Determine the (x, y) coordinate at the center of the cell enclosing the given text.  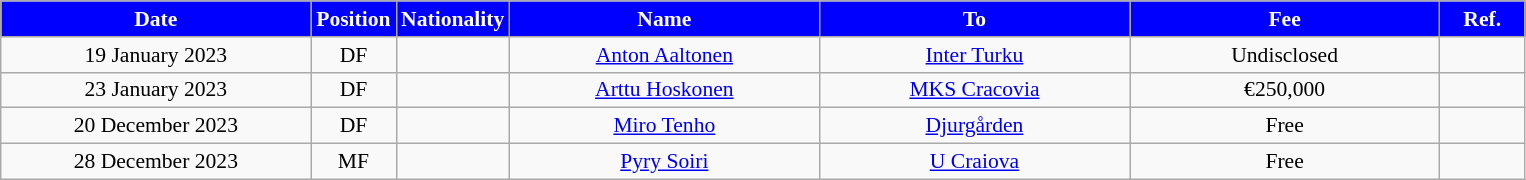
23 January 2023 (156, 90)
MF (354, 162)
Position (354, 19)
Miro Tenho (664, 126)
To (974, 19)
Ref. (1482, 19)
Djurgården (974, 126)
Date (156, 19)
Fee (1285, 19)
Arttu Hoskonen (664, 90)
28 December 2023 (156, 162)
20 December 2023 (156, 126)
Anton Aaltonen (664, 55)
€250,000 (1285, 90)
Pyry Soiri (664, 162)
Nationality (452, 19)
U Craiova (974, 162)
Inter Turku (974, 55)
19 January 2023 (156, 55)
Name (664, 19)
MKS Cracovia (974, 90)
Undisclosed (1285, 55)
